Scan for the cell matching the given text and deliver its [x, y] coordinate at center. 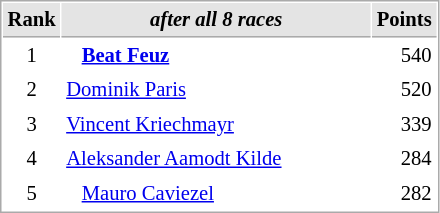
Points [404, 20]
Rank [32, 20]
2 [32, 90]
Beat Feuz [216, 56]
Aleksander Aamodt Kilde [216, 158]
3 [32, 124]
4 [32, 158]
282 [404, 194]
520 [404, 90]
339 [404, 124]
after all 8 races [216, 20]
1 [32, 56]
Vincent Kriechmayr [216, 124]
Mauro Caviezel [216, 194]
284 [404, 158]
540 [404, 56]
5 [32, 194]
Dominik Paris [216, 90]
